Return [x, y] of the center of cell containing provided text 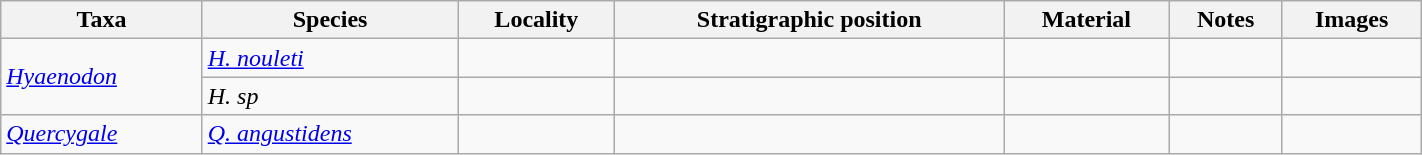
Quercygale [102, 134]
Species [330, 20]
Images [1352, 20]
Stratigraphic position [810, 20]
Taxa [102, 20]
H. nouleti [330, 58]
H. sp [330, 96]
Locality [536, 20]
Material [1087, 20]
Notes [1226, 20]
Q. angustidens [330, 134]
Hyaenodon [102, 77]
